Return the (x, y) coordinate for the center point of the cell that contains the specified text.  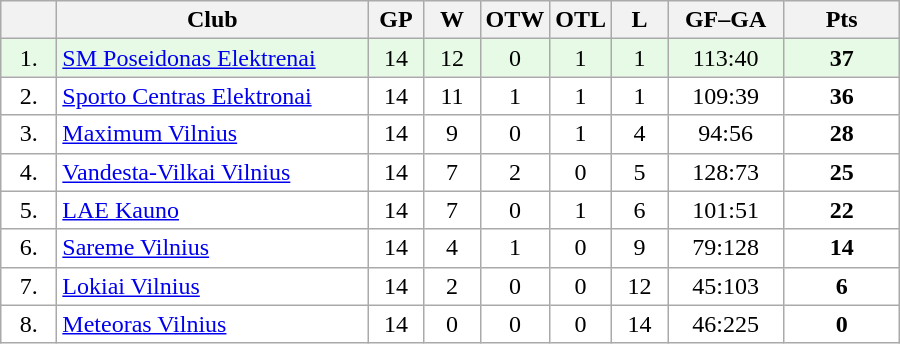
101:51 (726, 210)
37 (842, 58)
Lokiai Vilnius (212, 286)
128:73 (726, 172)
25 (842, 172)
LAE Kauno (212, 210)
GF–GA (726, 20)
28 (842, 134)
Vandesta-Vilkai Vilnius (212, 172)
4. (29, 172)
5. (29, 210)
6. (29, 248)
5 (640, 172)
Maximum Vilnius (212, 134)
SM Poseidonas Elektrenai (212, 58)
1. (29, 58)
OTW (515, 20)
113:40 (726, 58)
11 (452, 96)
Meteoras Vilnius (212, 324)
45:103 (726, 286)
79:128 (726, 248)
2. (29, 96)
Sporto Centras Elektronai (212, 96)
W (452, 20)
Sareme Vilnius (212, 248)
94:56 (726, 134)
OTL (581, 20)
46:225 (726, 324)
109:39 (726, 96)
GP (396, 20)
8. (29, 324)
L (640, 20)
36 (842, 96)
22 (842, 210)
7. (29, 286)
3. (29, 134)
Pts (842, 20)
Club (212, 20)
